Find where the given text appears and provide that cell's center as [X, Y] coordinate. 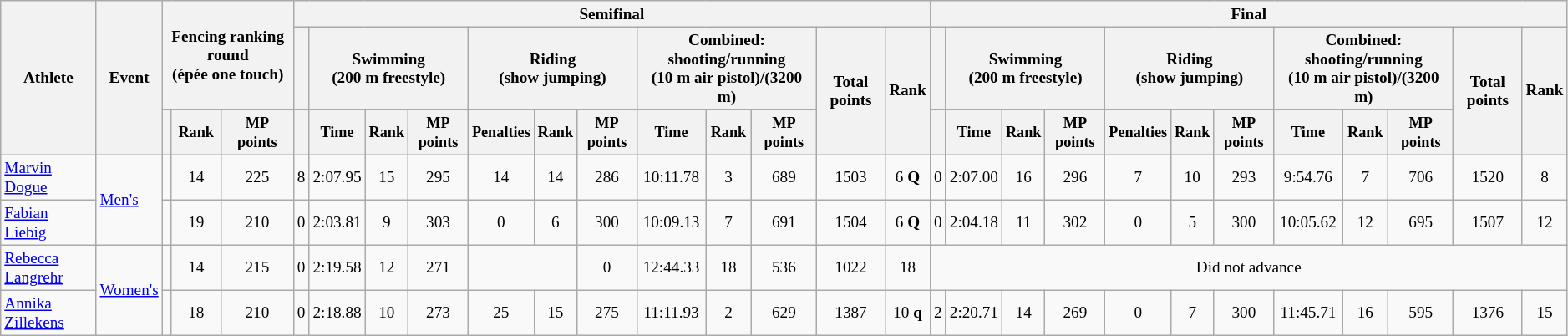
691 [784, 222]
295 [439, 177]
286 [607, 177]
1520 [1488, 177]
11:45.71 [1308, 313]
Annika Zillekens [48, 313]
215 [257, 267]
3 [728, 177]
302 [1075, 222]
273 [439, 313]
689 [784, 177]
2:07.95 [337, 177]
10:09.13 [672, 222]
2:19.58 [337, 267]
2:03.81 [337, 222]
9:54.76 [1308, 177]
303 [439, 222]
706 [1421, 177]
6 [555, 222]
25 [501, 313]
296 [1075, 177]
271 [439, 267]
Marvin Dogue [48, 177]
629 [784, 313]
9 [386, 222]
Athlete [48, 79]
10:05.62 [1308, 222]
Fabian Liebig [48, 222]
19 [196, 222]
Did not advance [1250, 267]
2:04.18 [974, 222]
1504 [850, 222]
11 [1024, 222]
293 [1244, 177]
10:11.78 [672, 177]
1022 [850, 267]
Fencing ranking round(épée one touch) [227, 55]
275 [607, 313]
Rebecca Langrehr [48, 267]
595 [1421, 313]
Women's [129, 290]
1507 [1488, 222]
10 q [908, 313]
1376 [1488, 313]
1387 [850, 313]
Final [1250, 14]
2:07.00 [974, 177]
1503 [850, 177]
12:44.33 [672, 267]
Semifinal [611, 14]
11:11.93 [672, 313]
Men's [129, 200]
225 [257, 177]
2:20.71 [974, 313]
Event [129, 79]
695 [1421, 222]
269 [1075, 313]
536 [784, 267]
2:18.88 [337, 313]
5 [1193, 222]
